For the text-containing cell, return its midpoint in [x, y] coordinate format. 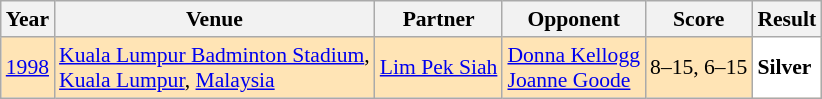
Lim Pek Siah [439, 68]
Partner [439, 19]
Year [28, 19]
Score [698, 19]
Kuala Lumpur Badminton Stadium,Kuala Lumpur, Malaysia [214, 68]
Venue [214, 19]
Opponent [574, 19]
1998 [28, 68]
Silver [786, 68]
Donna Kellogg Joanne Goode [574, 68]
Result [786, 19]
8–15, 6–15 [698, 68]
